Identify which cell holds the provided text, then report its [X, Y] central coordinate. 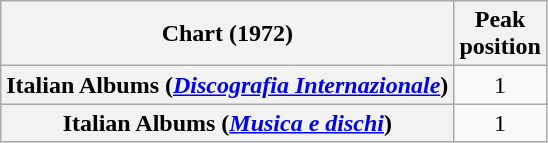
Italian Albums (Discografia Internazionale) [228, 85]
Peakposition [500, 34]
Chart (1972) [228, 34]
Italian Albums (Musica e dischi) [228, 123]
